Find where the given text appears and provide that cell's center as [X, Y] coordinate. 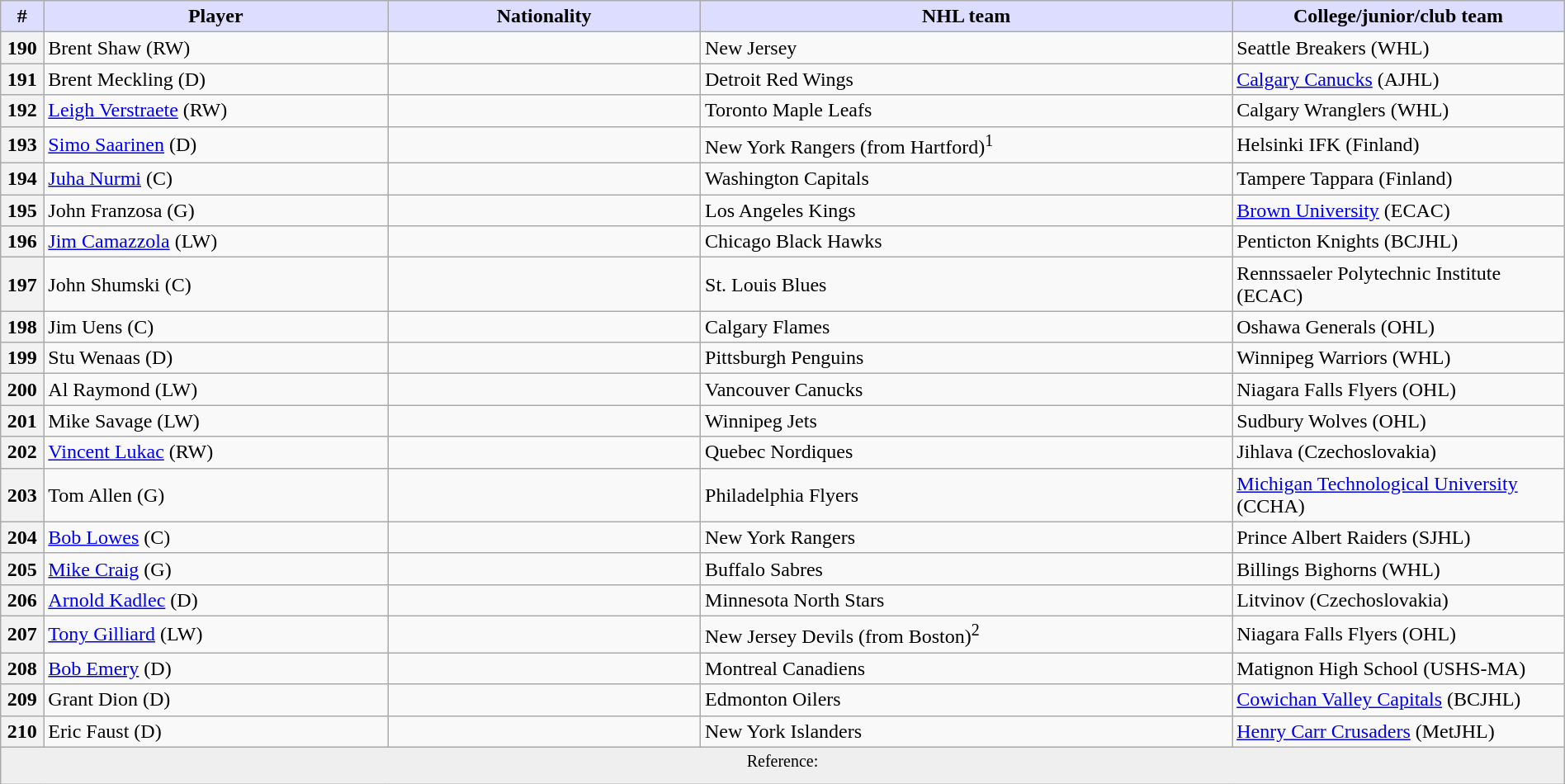
Eric Faust (D) [216, 731]
Detroit Red Wings [967, 79]
Cowichan Valley Capitals (BCJHL) [1398, 700]
Oshawa Generals (OHL) [1398, 327]
Philadelphia Flyers [967, 495]
Calgary Flames [967, 327]
Brown University (ECAC) [1398, 210]
201 [22, 421]
Tampere Tappara (Finland) [1398, 179]
Edmonton Oilers [967, 700]
197 [22, 284]
Al Raymond (LW) [216, 390]
Sudbury Wolves (OHL) [1398, 421]
College/junior/club team [1398, 17]
Tom Allen (G) [216, 495]
202 [22, 452]
New Jersey [967, 48]
196 [22, 242]
Pittsburgh Penguins [967, 358]
John Franzosa (G) [216, 210]
Billings Bighorns (WHL) [1398, 569]
209 [22, 700]
Buffalo Sabres [967, 569]
New York Islanders [967, 731]
Penticton Knights (BCJHL) [1398, 242]
Minnesota North Stars [967, 600]
Leigh Verstraete (RW) [216, 111]
Juha Nurmi (C) [216, 179]
Quebec Nordiques [967, 452]
Stu Wenaas (D) [216, 358]
192 [22, 111]
Los Angeles Kings [967, 210]
Winnipeg Jets [967, 421]
NHL team [967, 17]
203 [22, 495]
Toronto Maple Leafs [967, 111]
# [22, 17]
207 [22, 634]
Simo Saarinen (D) [216, 145]
Grant Dion (D) [216, 700]
Brent Meckling (D) [216, 79]
190 [22, 48]
Jihlava (Czechoslovakia) [1398, 452]
206 [22, 600]
Chicago Black Hawks [967, 242]
St. Louis Blues [967, 284]
Matignon High School (USHS-MA) [1398, 668]
Helsinki IFK (Finland) [1398, 145]
Player [216, 17]
Nationality [545, 17]
Rennssaeler Polytechnic Institute (ECAC) [1398, 284]
194 [22, 179]
199 [22, 358]
Prince Albert Raiders (SJHL) [1398, 537]
195 [22, 210]
Henry Carr Crusaders (MetJHL) [1398, 731]
New Jersey Devils (from Boston)2 [967, 634]
Litvinov (Czechoslovakia) [1398, 600]
New York Rangers (from Hartford)1 [967, 145]
Vancouver Canucks [967, 390]
Brent Shaw (RW) [216, 48]
Mike Craig (G) [216, 569]
Arnold Kadlec (D) [216, 600]
198 [22, 327]
Jim Camazzola (LW) [216, 242]
Calgary Canucks (AJHL) [1398, 79]
Bob Lowes (C) [216, 537]
Seattle Breakers (WHL) [1398, 48]
191 [22, 79]
Reference: [782, 766]
Jim Uens (C) [216, 327]
Michigan Technological University (CCHA) [1398, 495]
210 [22, 731]
Bob Emery (D) [216, 668]
193 [22, 145]
Vincent Lukac (RW) [216, 452]
Calgary Wranglers (WHL) [1398, 111]
204 [22, 537]
208 [22, 668]
205 [22, 569]
Tony Gilliard (LW) [216, 634]
Washington Capitals [967, 179]
Mike Savage (LW) [216, 421]
Winnipeg Warriors (WHL) [1398, 358]
200 [22, 390]
New York Rangers [967, 537]
Montreal Canadiens [967, 668]
John Shumski (C) [216, 284]
